Determine the [x, y] coordinate at the center of the cell enclosing the given text.  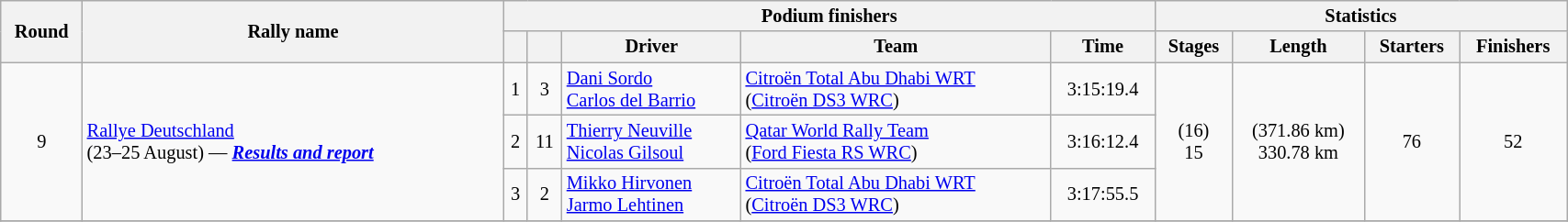
Driver [652, 47]
76 [1412, 141]
1 [515, 89]
Stages [1194, 47]
Qatar World Rally Team (Ford Fiesta RS WRC) [897, 141]
3:17:55.5 [1102, 194]
Round [42, 31]
Length [1299, 47]
Starters [1412, 47]
3:15:19.4 [1102, 89]
(16)15 [1194, 141]
Time [1102, 47]
(371.86 km)330.78 km [1299, 141]
Podium finishers [829, 16]
3:16:12.4 [1102, 141]
Mikko Hirvonen Jarmo Lehtinen [652, 194]
Finishers [1514, 47]
Rallye Deutschland(23–25 August) — Results and report [293, 141]
Rally name [293, 31]
9 [42, 141]
Team [897, 47]
Thierry Neuville Nicolas Gilsoul [652, 141]
Dani Sordo Carlos del Barrio [652, 89]
Statistics [1360, 16]
11 [545, 141]
52 [1514, 141]
